Capture the cell that displays the provided text and extract its (X, Y) central coordinate. 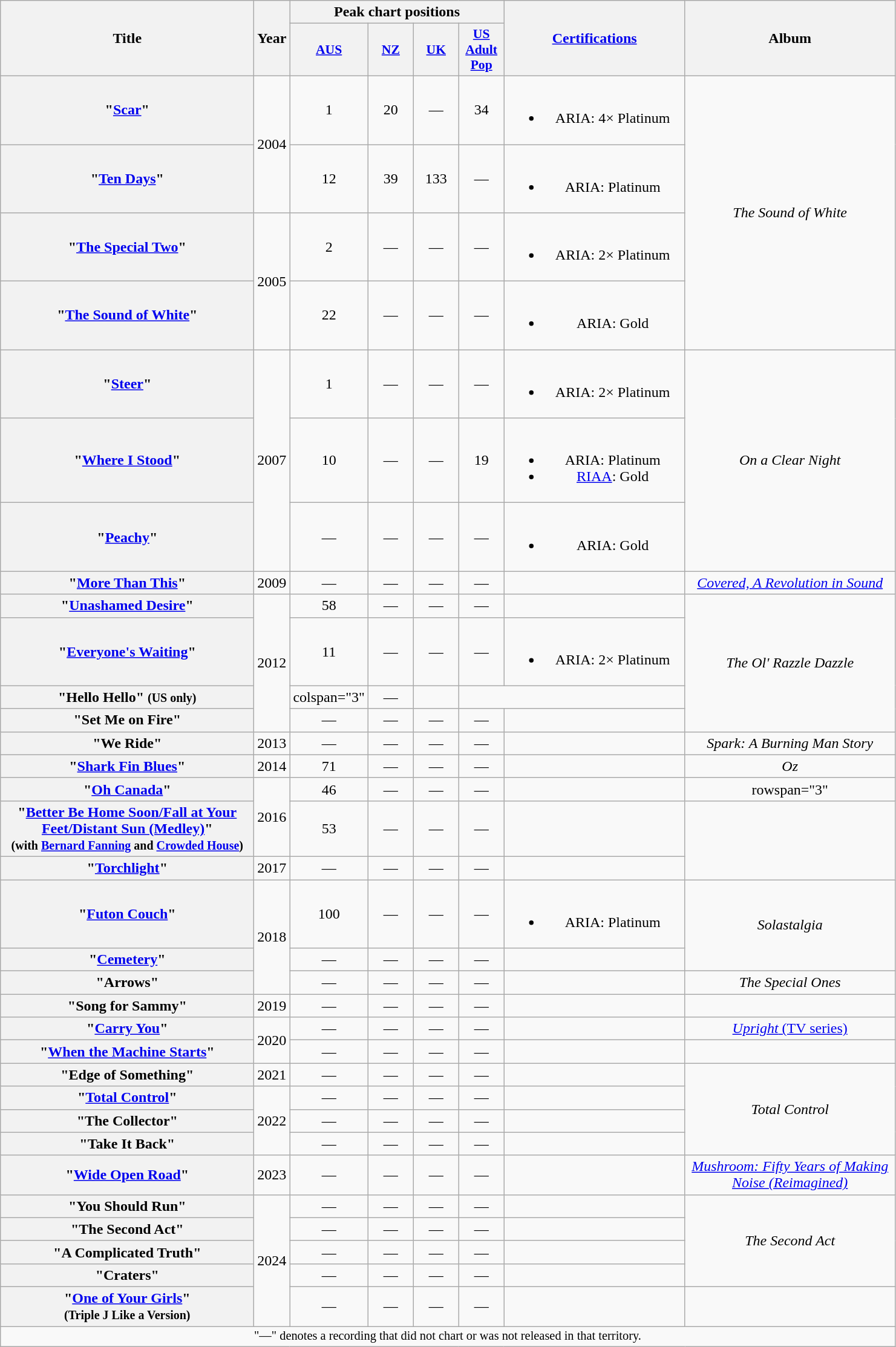
2017 (272, 868)
11 (329, 651)
12 (329, 178)
20 (391, 110)
"Carry You" (127, 1029)
colspan="3" (329, 697)
2012 (272, 663)
On a Clear Night (790, 460)
Mushroom: Fifty Years of Making Noise (Reimagined) (790, 1175)
AUS (329, 50)
The Special Ones (790, 983)
2018 (272, 937)
2014 (272, 766)
"Where I Stood" (127, 460)
"A Complicated Truth" (127, 1252)
Covered, A Revolution in Sound (790, 583)
"—" denotes a recording that did not chart or was not released in that territory. (448, 1337)
UK (436, 50)
Title (127, 39)
"Take It Back" (127, 1144)
Oz (790, 766)
USAdultPop (482, 50)
"When the Machine Starts" (127, 1052)
"Cemetery" (127, 960)
"You Should Run" (127, 1206)
133 (436, 178)
Album (790, 39)
NZ (391, 50)
2 (329, 247)
"Hello Hello" (US only) (127, 697)
46 (329, 789)
Year (272, 39)
"Futon Couch" (127, 914)
"Oh Canada" (127, 789)
100 (329, 914)
2024 (272, 1260)
"Torchlight" (127, 868)
rowspan="3" (790, 789)
"Everyone's Waiting" (127, 651)
"Peachy" (127, 537)
"Ten Days" (127, 178)
10 (329, 460)
Solastalgia (790, 926)
2023 (272, 1175)
39 (391, 178)
2020 (272, 1040)
2016 (272, 817)
"The Sound of White" (127, 316)
34 (482, 110)
71 (329, 766)
2009 (272, 583)
"Song for Sammy" (127, 1006)
"Wide Open Road" (127, 1175)
ARIA: PlatinumRIAA: Gold (594, 460)
2004 (272, 144)
"One of Your Girls" (Triple J Like a Version) (127, 1306)
"Arrows" (127, 983)
"Better Be Home Soon/Fall at Your Feet/Distant Sun (Medley)" (with Bernard Fanning and Crowded House) (127, 828)
"The Special Two" (127, 247)
2019 (272, 1006)
58 (329, 606)
"The Second Act" (127, 1229)
"Craters" (127, 1275)
The Second Act (790, 1240)
The Ol' Razzle Dazzle (790, 663)
Total Control (790, 1109)
19 (482, 460)
2021 (272, 1075)
"Steer" (127, 384)
"More Than This" (127, 583)
2013 (272, 743)
"Total Control" (127, 1098)
2022 (272, 1121)
"We Ride" (127, 743)
"Edge of Something" (127, 1075)
22 (329, 316)
"The Collector" (127, 1121)
"Shark Fin Blues" (127, 766)
2005 (272, 281)
Certifications (594, 39)
Spark: A Burning Man Story (790, 743)
"Set Me on Fire" (127, 720)
Upright (TV series) (790, 1029)
"Unashamed Desire" (127, 606)
The Sound of White (790, 212)
2007 (272, 460)
"Scar" (127, 110)
ARIA: 4× Platinum (594, 110)
53 (329, 828)
Peak chart positions (397, 12)
